Identify which cell holds the provided text, then report its [X, Y] central coordinate. 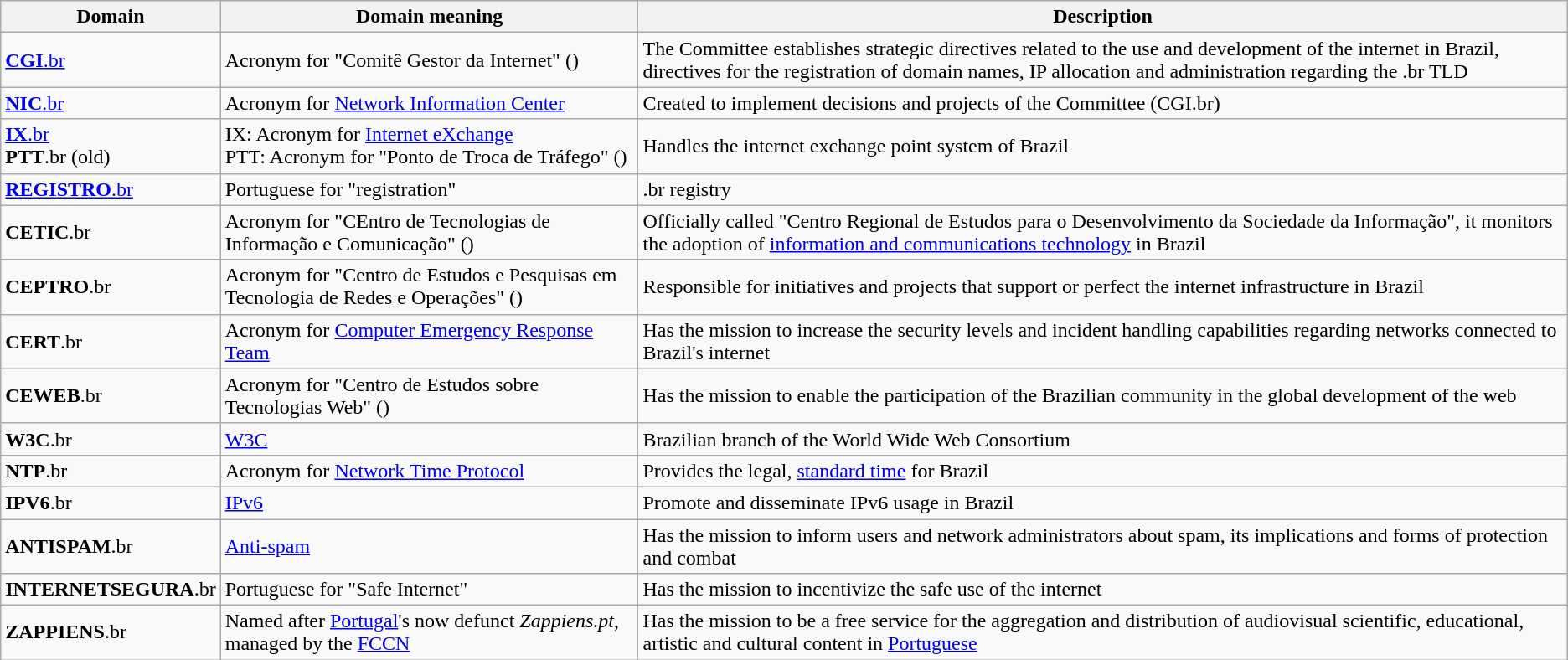
Portuguese for "registration" [429, 189]
NTP.br [111, 471]
ZAPPIENS.br [111, 633]
Acronym for Network Information Center [429, 103]
W3C.br [111, 439]
Promote and disseminate IPv6 usage in Brazil [1102, 503]
Domain meaning [429, 17]
.br registry [1102, 189]
Domain [111, 17]
Acronym for Computer Emergency Response Team [429, 342]
Provides the legal, standard time for Brazil [1102, 471]
Acronym for "Comitê Gestor da Internet" () [429, 60]
Has the mission to enable the participation of the Brazilian community in the global development of the web [1102, 395]
ANTISPAM.br [111, 546]
IPV6.br [111, 503]
Handles the internet exchange point system of Brazil [1102, 146]
Responsible for initiatives and projects that support or perfect the internet infrastructure in Brazil [1102, 286]
REGISTRO.br [111, 189]
IX.brPTT.br (old) [111, 146]
Description [1102, 17]
CETIC.br [111, 233]
Acronym for "CEntro de Tecnologias de Informação e Comunicação" () [429, 233]
Has the mission to increase the security levels and incident handling capabilities regarding networks connected to Brazil's internet [1102, 342]
Has the mission to inform users and network administrators about spam, its implications and forms of protection and combat [1102, 546]
Has the mission to incentivize the safe use of the internet [1102, 590]
Brazilian branch of the World Wide Web Consortium [1102, 439]
Acronym for Network Time Protocol [429, 471]
Created to implement decisions and projects of the Committee (CGI.br) [1102, 103]
Portuguese for "Safe Internet" [429, 590]
IPv6 [429, 503]
NIC.br [111, 103]
CEPTRO.br [111, 286]
INTERNETSEGURA.br [111, 590]
Anti-spam [429, 546]
IX: Acronym for Internet eXchangePTT: Acronym for "Ponto de Troca de Tráfego" () [429, 146]
W3C [429, 439]
CERT.br [111, 342]
Acronym for "Centro de Estudos e Pesquisas em Tecnologia de Redes e Operações" () [429, 286]
Acronym for "Centro de Estudos sobre Tecnologias Web" () [429, 395]
CEWEB.br [111, 395]
CGI.br [111, 60]
Named after Portugal's now defunct Zappiens.pt, managed by the FCCN [429, 633]
